For the text-containing cell, return its midpoint in [x, y] coordinate format. 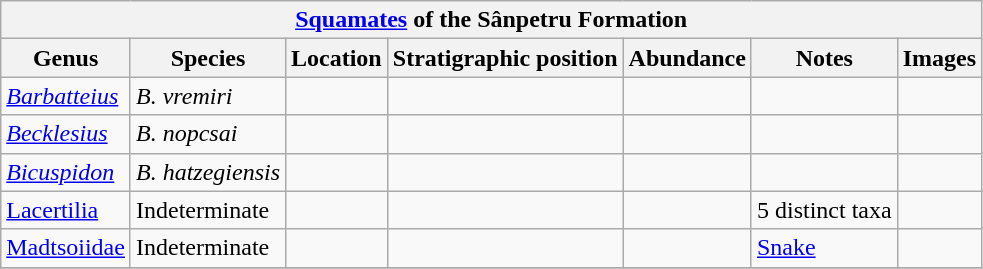
Location [337, 58]
Snake [824, 248]
Stratigraphic position [505, 58]
5 distinct taxa [824, 210]
Barbatteius [66, 96]
B. vremiri [208, 96]
Abundance [687, 58]
Species [208, 58]
Bicuspidon [66, 172]
Lacertilia [66, 210]
Madtsoiidae [66, 248]
Becklesius [66, 134]
Notes [824, 58]
B. hatzegiensis [208, 172]
B. nopcsai [208, 134]
Images [939, 58]
Genus [66, 58]
Squamates of the Sânpetru Formation [492, 20]
